Capture the cell that displays the provided text and extract its (X, Y) central coordinate. 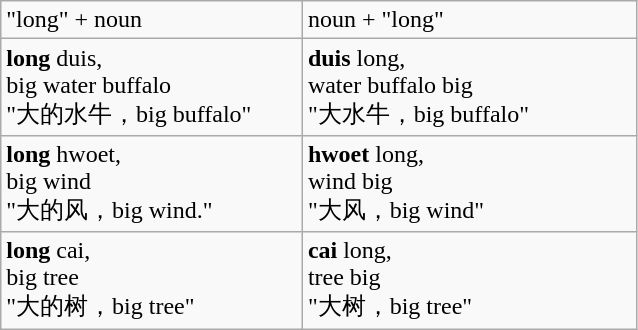
long hwoet,big wind"大的风，big wind." (152, 184)
long cai,big tree"大的树，big tree" (152, 280)
cai long,tree big"大树，big tree" (469, 280)
hwoet long,wind big"大风，big wind" (469, 184)
"long" + noun (152, 20)
long duis,big water buffalo"大的水牛，big buffalo" (152, 88)
duis long,water buffalo big"大水牛，big buffalo" (469, 88)
noun + "long" (469, 20)
